Provide the [x, y] coordinate of the cell's center where the given text is located.  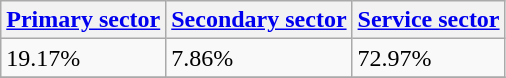
Secondary sector [259, 20]
Primary sector [84, 20]
19.17% [84, 58]
7.86% [259, 58]
72.97% [428, 58]
Service sector [428, 20]
